Return (x, y) of the center of cell containing provided text 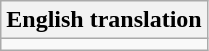
English translation (104, 20)
